Extract the [x, y] coordinate from the center of the cell holding the provided text.  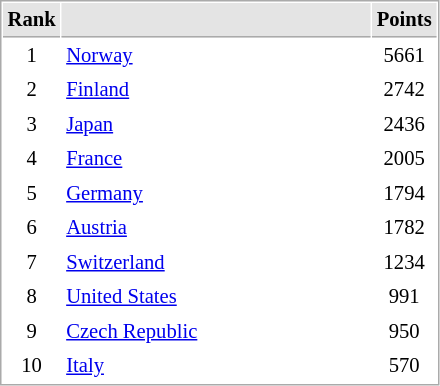
Czech Republic [216, 332]
Norway [216, 56]
3 [32, 124]
8 [32, 296]
Japan [216, 124]
9 [32, 332]
4 [32, 158]
991 [404, 296]
950 [404, 332]
2436 [404, 124]
Italy [216, 366]
1782 [404, 228]
Germany [216, 194]
Finland [216, 90]
570 [404, 366]
Points [404, 20]
7 [32, 262]
United States [216, 296]
Rank [32, 20]
2742 [404, 90]
1794 [404, 194]
10 [32, 366]
6 [32, 228]
5 [32, 194]
Switzerland [216, 262]
2 [32, 90]
1 [32, 56]
France [216, 158]
Austria [216, 228]
5661 [404, 56]
2005 [404, 158]
1234 [404, 262]
